From the cell containing the given text, extract its center point as (x, y) coordinate. 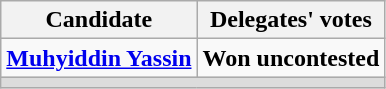
Muhyiddin Yassin (99, 58)
Won uncontested (291, 58)
Delegates' votes (291, 20)
Candidate (99, 20)
